For the text-containing cell, return its midpoint in (x, y) coordinate format. 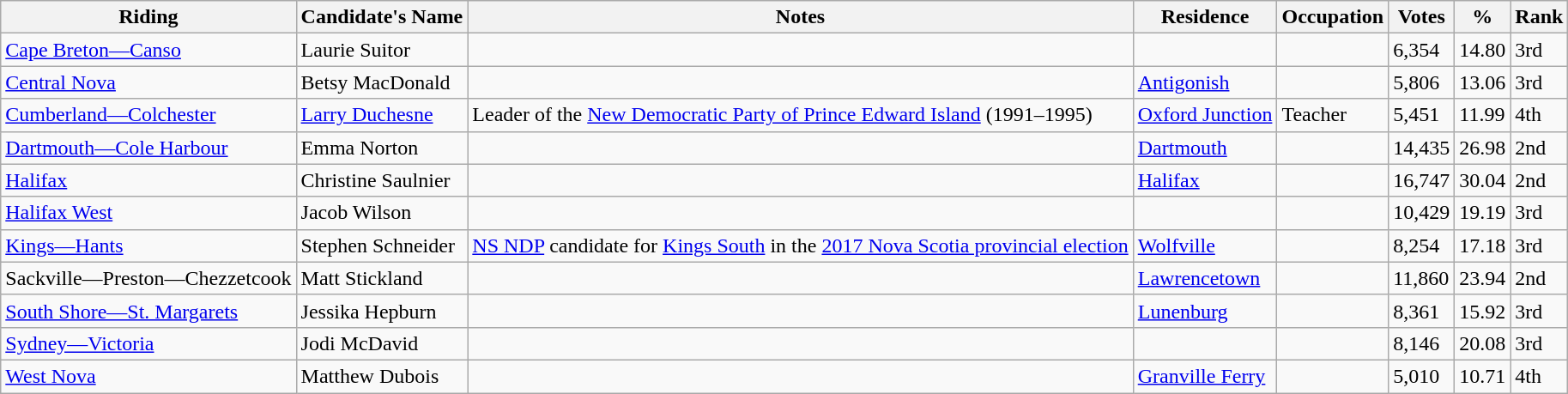
Dartmouth (1205, 148)
Antigonish (1205, 82)
14.80 (1483, 50)
30.04 (1483, 180)
Sydney—Victoria (148, 343)
South Shore—St. Margarets (148, 311)
10,429 (1421, 213)
Lawrencetown (1205, 278)
Occupation (1333, 17)
26.98 (1483, 148)
Jacob Wilson (382, 213)
20.08 (1483, 343)
West Nova (148, 376)
Kings—Hants (148, 245)
5,806 (1421, 82)
Central Nova (148, 82)
Rank (1540, 17)
Matt Stickland (382, 278)
Laurie Suitor (382, 50)
Riding (148, 17)
% (1483, 17)
Wolfville (1205, 245)
Stephen Schneider (382, 245)
19.19 (1483, 213)
Lunenburg (1205, 311)
Granville Ferry (1205, 376)
Cape Breton—Canso (148, 50)
13.06 (1483, 82)
17.18 (1483, 245)
Candidate's Name (382, 17)
Jessika Hepburn (382, 311)
NS NDP candidate for Kings South in the 2017 Nova Scotia provincial election (800, 245)
23.94 (1483, 278)
Leader of the New Democratic Party of Prince Edward Island (1991–1995) (800, 115)
6,354 (1421, 50)
15.92 (1483, 311)
8,361 (1421, 311)
Notes (800, 17)
Halifax West (148, 213)
Christine Saulnier (382, 180)
10.71 (1483, 376)
Matthew Dubois (382, 376)
Jodi McDavid (382, 343)
Sackville—Preston—Chezzetcook (148, 278)
8,254 (1421, 245)
Cumberland—Colchester (148, 115)
11,860 (1421, 278)
Residence (1205, 17)
Betsy MacDonald (382, 82)
Larry Duchesne (382, 115)
Votes (1421, 17)
Teacher (1333, 115)
8,146 (1421, 343)
Emma Norton (382, 148)
5,010 (1421, 376)
5,451 (1421, 115)
Oxford Junction (1205, 115)
Dartmouth—Cole Harbour (148, 148)
16,747 (1421, 180)
14,435 (1421, 148)
11.99 (1483, 115)
